From the cell containing the given text, extract its center point as (x, y) coordinate. 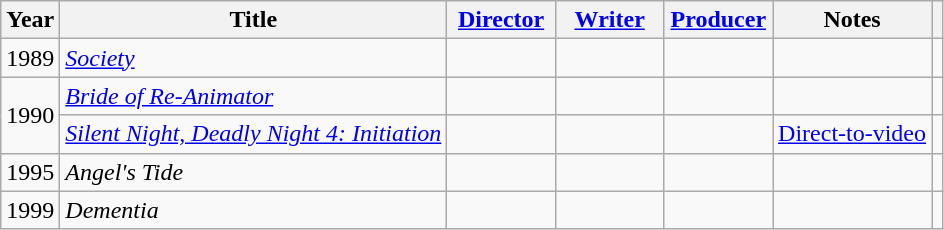
Direct-to-video (852, 134)
1989 (30, 58)
1999 (30, 210)
Producer (718, 20)
Dementia (254, 210)
Writer (610, 20)
1995 (30, 172)
Year (30, 20)
Silent Night, Deadly Night 4: Initiation (254, 134)
1990 (30, 115)
Director (502, 20)
Angel's Tide (254, 172)
Title (254, 20)
Bride of Re-Animator (254, 96)
Society (254, 58)
Notes (852, 20)
